From the cell containing the given text, extract its center point as [x, y] coordinate. 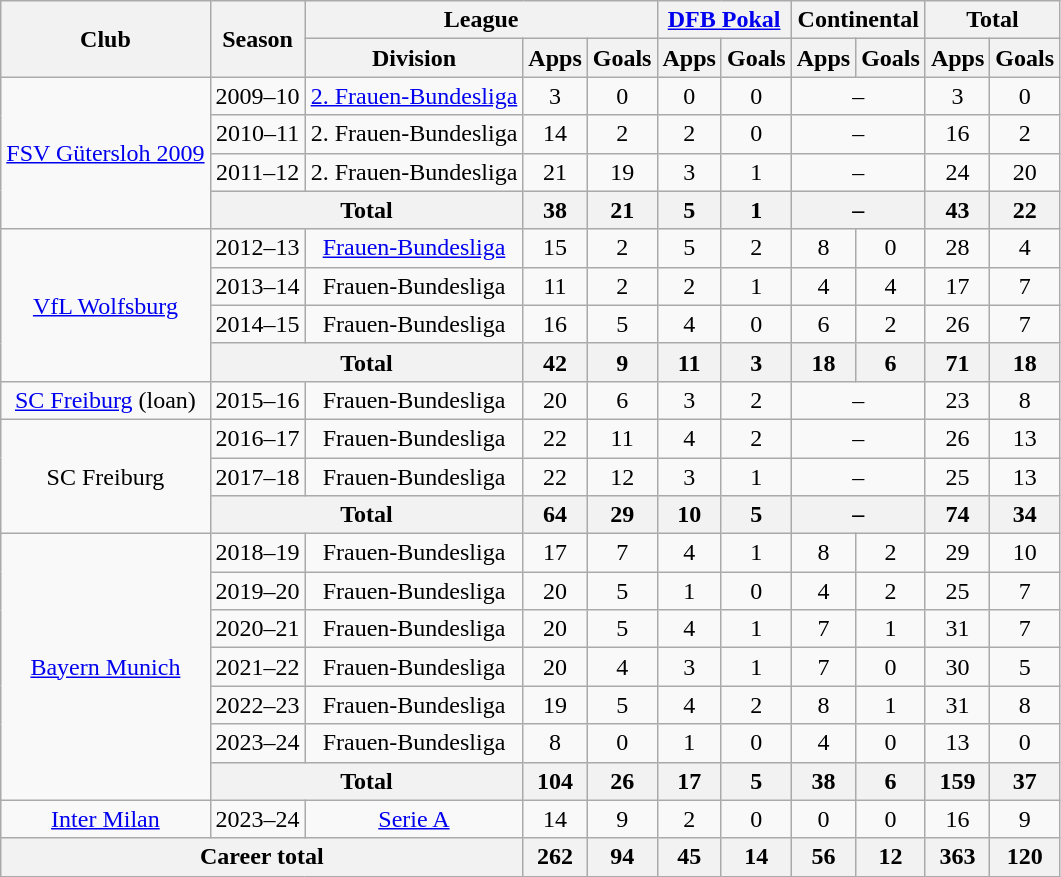
2016–17 [258, 438]
28 [957, 248]
23 [957, 400]
Division [414, 58]
24 [957, 172]
FSV Gütersloh 2009 [106, 153]
71 [957, 362]
34 [1025, 515]
43 [957, 210]
94 [622, 857]
159 [957, 781]
2010–11 [258, 134]
56 [823, 857]
15 [555, 248]
363 [957, 857]
37 [1025, 781]
2013–14 [258, 286]
Continental [858, 20]
74 [957, 515]
2022–23 [258, 705]
League [481, 20]
2011–12 [258, 172]
VfL Wolfsburg [106, 305]
Serie A [414, 819]
2014–15 [258, 324]
Club [106, 39]
2015–16 [258, 400]
SC Freiburg (loan) [106, 400]
2018–19 [258, 553]
Season [258, 39]
120 [1025, 857]
2020–21 [258, 629]
DFB Pokal [724, 20]
2009–10 [258, 96]
262 [555, 857]
Inter Milan [106, 819]
104 [555, 781]
2021–22 [258, 667]
64 [555, 515]
42 [555, 362]
SC Freiburg [106, 476]
30 [957, 667]
45 [689, 857]
2017–18 [258, 477]
2019–20 [258, 591]
Bayern Munich [106, 667]
2012–13 [258, 248]
Career total [262, 857]
